Output the (X, Y) coordinate of the center of the cell containing the given text.  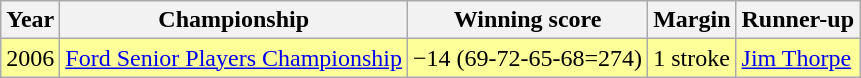
−14 (69-72-65-68=274) (528, 58)
Ford Senior Players Championship (234, 58)
1 stroke (692, 58)
Margin (692, 20)
2006 (30, 58)
Jim Thorpe (798, 58)
Winning score (528, 20)
Runner-up (798, 20)
Year (30, 20)
Championship (234, 20)
